Scan for the cell matching the given text and deliver its [x, y] coordinate at center. 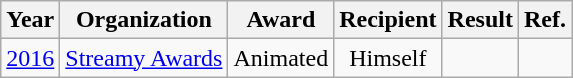
Himself [388, 58]
Year [30, 20]
Award [281, 20]
Streamy Awards [144, 58]
2016 [30, 58]
Result [480, 20]
Recipient [388, 20]
Ref. [544, 20]
Organization [144, 20]
Animated [281, 58]
